Identify which cell holds the provided text, then report its [X, Y] central coordinate. 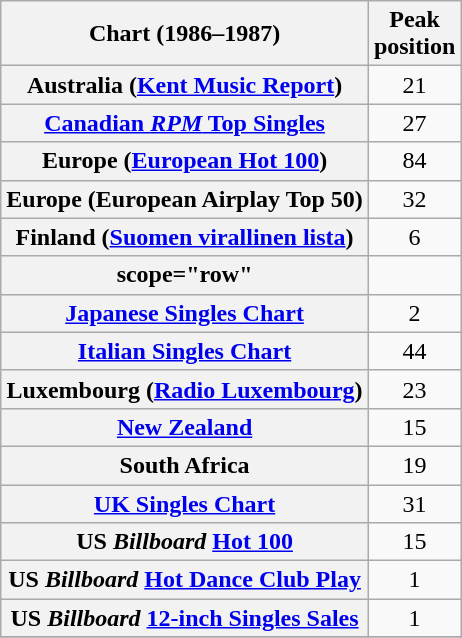
Peakposition [414, 34]
Italian Singles Chart [185, 351]
Canadian RPM Top Singles [185, 123]
US Billboard Hot Dance Club Play [185, 580]
23 [414, 389]
New Zealand [185, 427]
Europe (European Hot 100) [185, 161]
South Africa [185, 465]
44 [414, 351]
Chart (1986–1987) [185, 34]
2 [414, 313]
21 [414, 85]
84 [414, 161]
19 [414, 465]
Japanese Singles Chart [185, 313]
Finland (Suomen virallinen lista) [185, 237]
27 [414, 123]
Australia (Kent Music Report) [185, 85]
scope="row" [185, 275]
32 [414, 199]
Luxembourg (Radio Luxembourg) [185, 389]
Europe (European Airplay Top 50) [185, 199]
31 [414, 503]
UK Singles Chart [185, 503]
6 [414, 237]
US Billboard 12-inch Singles Sales [185, 618]
US Billboard Hot 100 [185, 542]
